Detect which cell encompasses the target text, then output its [X, Y] center coordinate. 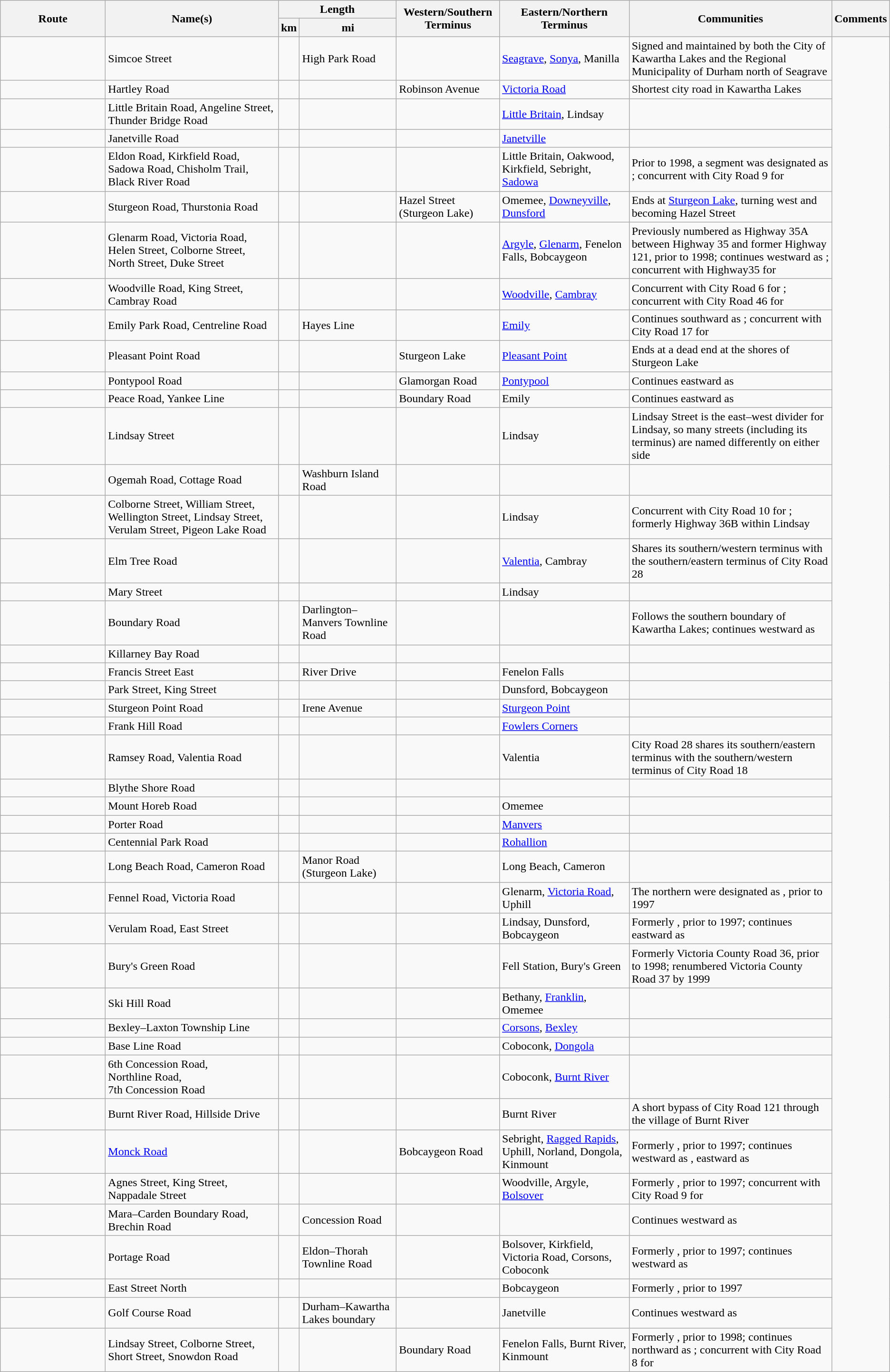
Pleasant Point [565, 356]
Monck Road [192, 1151]
Mary Street [192, 592]
Little Britain, Lindsay [565, 114]
Eastern/Northern Terminus [565, 19]
Concurrent with City Road 10 for ; formerly Highway 36B within Lindsay [730, 517]
Pleasant Point Road [192, 356]
Fenelon Falls, Burnt River, Kinmount [565, 1350]
Porter Road [192, 824]
Long Beach, Cameron [565, 867]
Fell Station, Bury's Green [565, 966]
Washburn Island Road [348, 480]
Portage Road [192, 1257]
Colborne Street, William Street, Wellington Street, Lindsay Street, Verulam Street, Pigeon Lake Road [192, 517]
Glenarm, Victoria Road, Uphill [565, 898]
Communities [730, 19]
Formerly , prior to 1997; continues eastward as [730, 929]
Francis Street East [192, 672]
City Road 28 shares its southern/eastern terminus with the southern/western terminus of City Road 18 [730, 757]
Rohallion [565, 842]
Eldon Road, Kirkfield Road, Sadowa Road, Chisholm Trail, Black River Road [192, 169]
Little Britain Road, Angeline Street, Thunder Bridge Road [192, 114]
Mara–Carden Boundary Road, Brechin Road [192, 1220]
Bobcaygeon Road [448, 1151]
Robinson Avenue [448, 89]
Little Britain, Oakwood, Kirkfield, Sebright, Sadowa [565, 169]
Lindsay Street [192, 436]
Woodville Road, King Street, Cambray Road [192, 294]
Formerly Victoria County Road 36, prior to 1998; renumbered Victoria County Road 37 by 1999 [730, 966]
Hayes Line [348, 325]
Valentia, Cambray [565, 561]
Eldon–Thorah Townline Road [348, 1257]
Golf Course Road [192, 1312]
Shares its southern/western terminus with the southern/eastern terminus of City Road 28 [730, 561]
Hazel Street (Sturgeon Lake) [448, 206]
Concession Road [348, 1220]
Formerly , prior to 1997 [730, 1288]
Sturgeon Point Road [192, 708]
Signed and maintained by both the City of Kawartha Lakes and the Regional Municipality of Durham north of Seagrave [730, 58]
km [289, 28]
East Street North [192, 1288]
Fennel Road, Victoria Road [192, 898]
Dunsford, Bobcaygeon [565, 690]
Omemee [565, 806]
Bexley–Laxton Township Line [192, 1028]
Formerly , prior to 1997; continues westward as [730, 1257]
Woodville, Argyle, Bolsover [565, 1188]
Comments [861, 19]
Bury's Green Road [192, 966]
Previously numbered as Highway 35A between Highway 35 and former Highway 121, prior to 1998; continues westward as ; concurrent with Highway35 for [730, 250]
A short bypass of City Road 121 through the village of Burnt River [730, 1114]
Concurrent with City Road 6 for ; concurrent with City Road 46 for [730, 294]
Bobcaygeon [565, 1288]
Continues southward as ; concurrent with City Road 17 for [730, 325]
Seagrave, Sonya, Manilla [565, 58]
Follows the southern boundary of Kawartha Lakes; continues westward as [730, 623]
Fowlers Corners [565, 726]
Bethany, Franklin, Omemee [565, 1003]
Ogemah Road, Cottage Road [192, 480]
Ends at Sturgeon Lake, turning west and becoming Hazel Street [730, 206]
Sturgeon Lake [448, 356]
Pontypool [565, 381]
Glenarm Road, Victoria Road, Helen Street, Colborne Street, North Street, Duke Street [192, 250]
Valentia [565, 757]
Darlington–Manvers Townline Road [348, 623]
Victoria Road [565, 89]
Ends at a dead end at the shores of Sturgeon Lake [730, 356]
High Park Road [348, 58]
Prior to 1998, a segment was designated as ; concurrent with City Road 9 for [730, 169]
Killarney Bay Road [192, 654]
The northern were designated as , prior to 1997 [730, 898]
Burnt River Road, Hillside Drive [192, 1114]
Argyle, Glenarm, Fenelon Falls, Bobcaygeon [565, 250]
Emily Park Road, Centreline Road [192, 325]
Sturgeon Point [565, 708]
Mount Horeb Road [192, 806]
Elm Tree Road [192, 561]
Corsons, Bexley [565, 1028]
6th Concession Road, Northline Road, 7th Concession Road [192, 1077]
Western/Southern Terminus [448, 19]
Coboconk, Burnt River [565, 1077]
Coboconk, Dongola [565, 1046]
Centennial Park Road [192, 842]
Lindsay Street, Colborne Street, Short Street, Snowdon Road [192, 1350]
Name(s) [192, 19]
River Drive [348, 672]
Frank Hill Road [192, 726]
Park Street, King Street [192, 690]
Fenelon Falls [565, 672]
Glamorgan Road [448, 381]
Hartley Road [192, 89]
Omemee, Downeyville, Dunsford [565, 206]
Irene Avenue [348, 708]
Woodville, Cambray [565, 294]
Lindsay Street is the east–west divider for Lindsay, so many streets (including its terminus) are named differently on either side [730, 436]
Ramsey Road, Valentia Road [192, 757]
Lindsay, Dunsford, Bobcaygeon [565, 929]
Long Beach Road, Cameron Road [192, 867]
Formerly , prior to 1997; concurrent with City Road 9 for [730, 1188]
Sebright, Ragged Rapids, Uphill, Norland, Dongola, Kinmount [565, 1151]
Formerly , prior to 1998; continues northward as ; concurrent with City Road 8 for [730, 1350]
Manor Road (Sturgeon Lake) [348, 867]
Formerly , prior to 1997; continues westward as , eastward as [730, 1151]
Burnt River [565, 1114]
Base Line Road [192, 1046]
Janetville Road [192, 138]
Simcoe Street [192, 58]
Length [337, 10]
Ski Hill Road [192, 1003]
mi [348, 28]
Blythe Shore Road [192, 788]
Sturgeon Road, Thurstonia Road [192, 206]
Pontypool Road [192, 381]
Durham–Kawartha Lakes boundary [348, 1312]
Route [53, 19]
Peace Road, Yankee Line [192, 399]
Manvers [565, 824]
Bolsover, Kirkfield, Victoria Road, Corsons, Coboconk [565, 1257]
Verulam Road, East Street [192, 929]
Agnes Street, King Street, Nappadale Street [192, 1188]
Shortest city road in Kawartha Lakes [730, 89]
